Output the (x, y) coordinate of the center of the cell containing the given text.  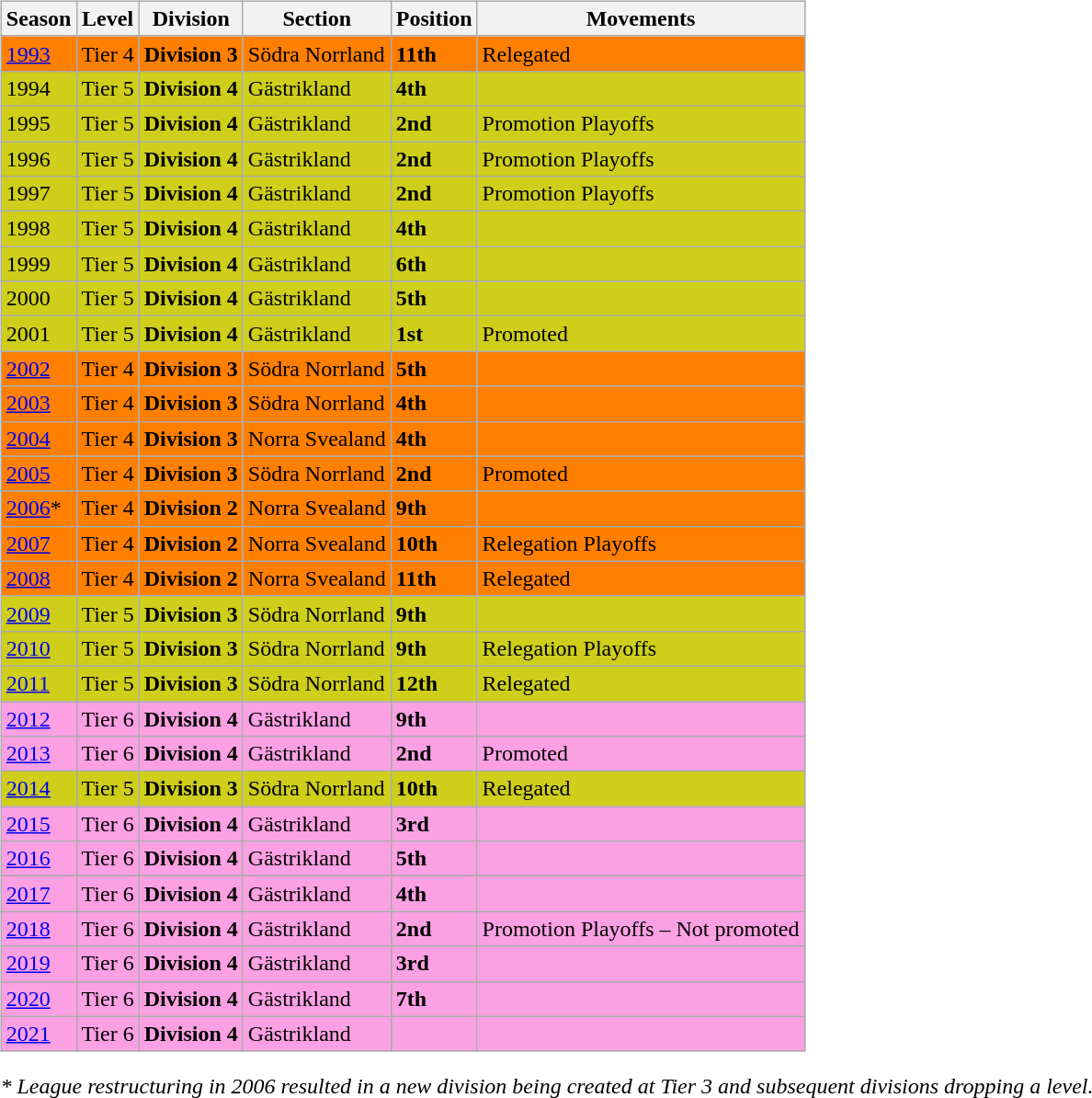
1993 (39, 53)
2015 (39, 824)
2017 (39, 894)
Season (39, 18)
2014 (39, 789)
7th (434, 999)
1997 (39, 194)
Division (191, 18)
2016 (39, 859)
2012 (39, 718)
1998 (39, 229)
2005 (39, 474)
2009 (39, 613)
1995 (39, 123)
2010 (39, 648)
2013 (39, 754)
2008 (39, 578)
Promotion Playoffs – Not promoted (641, 929)
2021 (39, 1034)
2002 (39, 369)
2011 (39, 683)
2018 (39, 929)
2003 (39, 404)
Section (316, 18)
2000 (39, 299)
1996 (39, 159)
1999 (39, 264)
Level (108, 18)
2020 (39, 999)
Position (434, 18)
2004 (39, 439)
2019 (39, 964)
6th (434, 264)
2006* (39, 509)
2007 (39, 543)
1st (434, 334)
1994 (39, 88)
2001 (39, 334)
Movements (641, 18)
12th (434, 683)
